Detect which cell encompasses the target text, then output its (x, y) center coordinate. 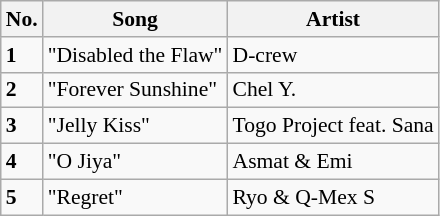
"Jelly Kiss" (136, 126)
3 (22, 126)
Song (136, 19)
"Regret" (136, 197)
Chel Y. (332, 90)
No. (22, 19)
Asmat & Emi (332, 162)
Ryo & Q-Mex S (332, 197)
"O Jiya" (136, 162)
Artist (332, 19)
1 (22, 55)
4 (22, 162)
D-crew (332, 55)
"Forever Sunshine" (136, 90)
"Disabled the Flaw" (136, 55)
2 (22, 90)
5 (22, 197)
Togo Project feat. Sana (332, 126)
